Find where the given text appears and provide that cell's center as (x, y) coordinate. 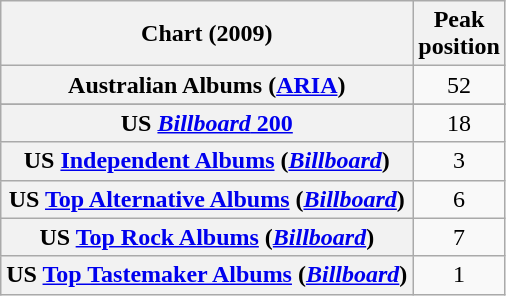
Australian Albums (ARIA) (207, 85)
US Top Alternative Albums (Billboard) (207, 199)
3 (459, 161)
Chart (2009) (207, 34)
US Top Tastemaker Albums (Billboard) (207, 275)
7 (459, 237)
US Billboard 200 (207, 123)
6 (459, 199)
US Independent Albums (Billboard) (207, 161)
Peakposition (459, 34)
US Top Rock Albums (Billboard) (207, 237)
1 (459, 275)
52 (459, 85)
18 (459, 123)
